Output the [x, y] coordinate of the center of the cell containing the given text.  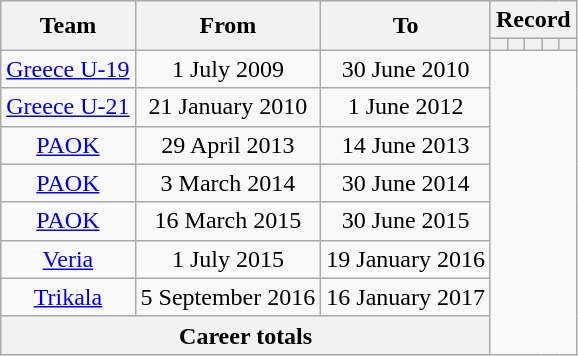
29 April 2013 [228, 145]
1 June 2012 [406, 107]
21 January 2010 [228, 107]
Record [533, 20]
30 June 2015 [406, 221]
3 March 2014 [228, 183]
Greece U-19 [68, 69]
Veria [68, 259]
1 July 2009 [228, 69]
30 June 2010 [406, 69]
16 March 2015 [228, 221]
16 January 2017 [406, 297]
1 July 2015 [228, 259]
14 June 2013 [406, 145]
5 September 2016 [228, 297]
Career totals [246, 335]
To [406, 26]
30 June 2014 [406, 183]
From [228, 26]
Trikala [68, 297]
Greece U-21 [68, 107]
Team [68, 26]
19 January 2016 [406, 259]
